Locate the cell with the specified text and output its (x, y) center coordinate. 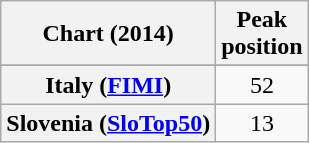
Slovenia (SloTop50) (108, 123)
Peak position (262, 34)
13 (262, 123)
Italy (FIMI) (108, 85)
52 (262, 85)
Chart (2014) (108, 34)
